Return (x, y) of the center of cell containing provided text 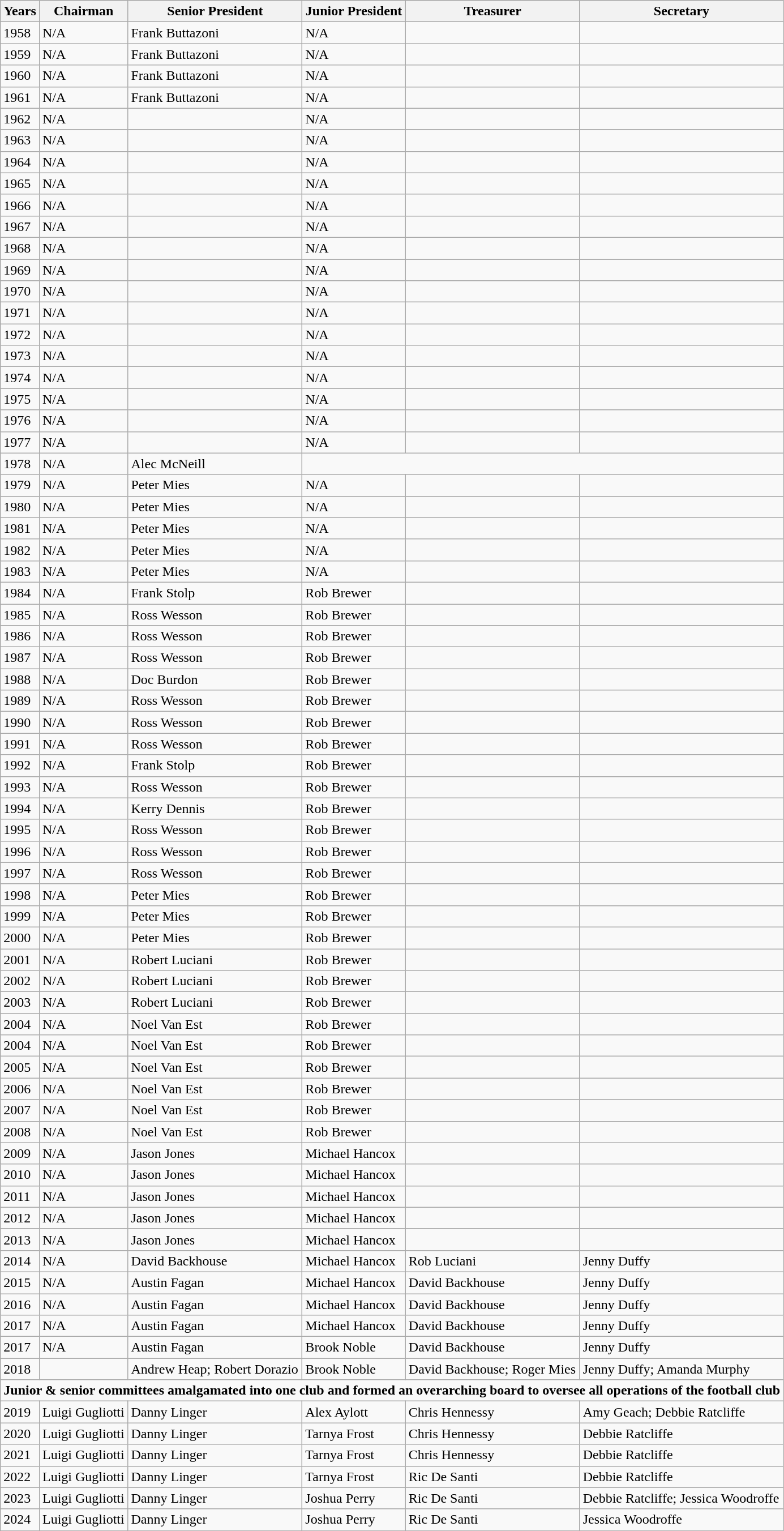
2001 (20, 960)
1977 (20, 442)
2008 (20, 1132)
1959 (20, 54)
1982 (20, 550)
1991 (20, 744)
Amy Geach; Debbie Ratcliffe (682, 1412)
1974 (20, 378)
1963 (20, 140)
2023 (20, 1498)
2006 (20, 1089)
Jessica Woodroffe (682, 1520)
2007 (20, 1110)
1992 (20, 766)
Jenny Duffy; Amanda Murphy (682, 1369)
2013 (20, 1239)
Junior President (354, 11)
1967 (20, 226)
1958 (20, 33)
2020 (20, 1434)
1985 (20, 614)
1994 (20, 809)
1978 (20, 464)
Rob Luciani (492, 1261)
1989 (20, 701)
1965 (20, 183)
1979 (20, 485)
Kerry Dennis (215, 809)
Debbie Ratcliffe; Jessica Woodroffe (682, 1498)
Senior President (215, 11)
1995 (20, 830)
1969 (20, 270)
1988 (20, 679)
Secretary (682, 11)
2011 (20, 1196)
1990 (20, 722)
2022 (20, 1477)
1968 (20, 248)
2005 (20, 1067)
1993 (20, 787)
1981 (20, 528)
1975 (20, 399)
1984 (20, 593)
Doc Burdon (215, 679)
1986 (20, 636)
1971 (20, 313)
Chairman (84, 11)
1972 (20, 335)
Junior & senior committees amalgamated into one club and formed an overarching board to oversee all operations of the football club (392, 1391)
1997 (20, 873)
Alex Aylott (354, 1412)
2010 (20, 1175)
1973 (20, 356)
1970 (20, 292)
Years (20, 11)
1966 (20, 205)
2016 (20, 1304)
1996 (20, 852)
2000 (20, 938)
Andrew Heap; Robert Dorazio (215, 1369)
2019 (20, 1412)
1960 (20, 76)
1999 (20, 916)
1983 (20, 571)
2018 (20, 1369)
1998 (20, 895)
2003 (20, 1003)
2009 (20, 1153)
2002 (20, 981)
1961 (20, 97)
Treasurer (492, 11)
2014 (20, 1261)
1962 (20, 119)
1976 (20, 421)
2015 (20, 1282)
2012 (20, 1218)
Alec McNeill (215, 464)
2021 (20, 1455)
David Backhouse; Roger Mies (492, 1369)
1964 (20, 162)
2024 (20, 1520)
1980 (20, 507)
1987 (20, 658)
